Extract the [X, Y] coordinate from the center of the cell holding the provided text.  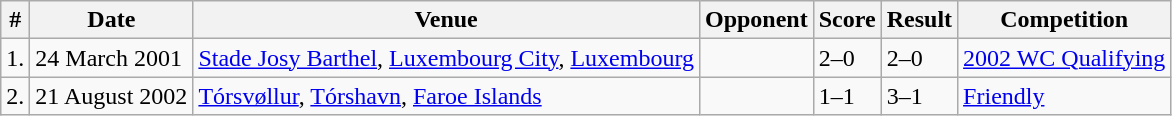
3–1 [919, 96]
2. [16, 96]
Tórsvøllur, Tórshavn, Faroe Islands [446, 96]
2002 WC Qualifying [1064, 58]
Result [919, 20]
Opponent [756, 20]
1. [16, 58]
Venue [446, 20]
Competition [1064, 20]
Date [112, 20]
# [16, 20]
1–1 [847, 96]
21 August 2002 [112, 96]
Friendly [1064, 96]
24 March 2001 [112, 58]
Stade Josy Barthel, Luxembourg City, Luxembourg [446, 58]
Score [847, 20]
